Extract the [X, Y] coordinate from the center of the cell holding the provided text.  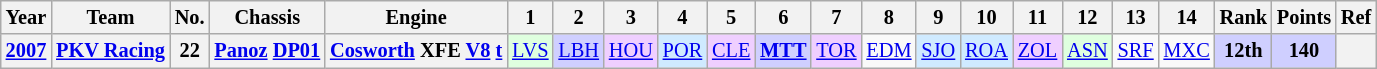
9 [938, 17]
1 [530, 17]
Rank [1244, 17]
PKV Racing [110, 51]
LBH [578, 51]
11 [1038, 17]
Engine [416, 17]
8 [888, 17]
5 [731, 17]
7 [836, 17]
HOU [631, 51]
ASN [1087, 51]
EDM [888, 51]
Cosworth XFE V8 t [416, 51]
14 [1187, 17]
LVS [530, 51]
Points [1304, 17]
ZOL [1038, 51]
2007 [26, 51]
Year [26, 17]
22 [190, 51]
Team [110, 17]
SJO [938, 51]
No. [190, 17]
140 [1304, 51]
TOR [836, 51]
3 [631, 17]
CLE [731, 51]
12 [1087, 17]
13 [1136, 17]
2 [578, 17]
Panoz DP01 [267, 51]
Chassis [267, 17]
Ref [1356, 17]
SRF [1136, 51]
10 [986, 17]
4 [682, 17]
POR [682, 51]
MXC [1187, 51]
ROA [986, 51]
6 [783, 17]
12th [1244, 51]
MTT [783, 51]
